Determine the [x, y] coordinate at the center of the cell enclosing the given text.  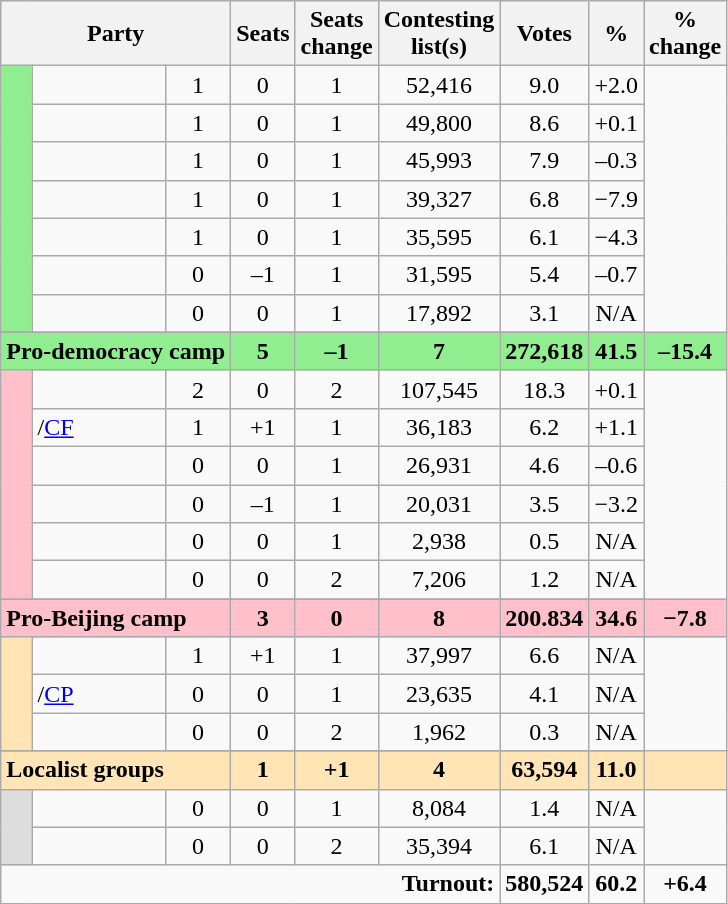
34.6 [616, 618]
4.1 [544, 694]
1,962 [439, 732]
41.5 [616, 351]
20,031 [439, 503]
4.6 [544, 465]
26,931 [439, 465]
0.5 [544, 542]
–15.4 [686, 351]
6.6 [544, 656]
35,595 [439, 237]
Turnout: [250, 884]
6.2 [544, 427]
Seats [263, 34]
+2.0 [616, 85]
3.1 [544, 313]
31,595 [439, 275]
2,938 [439, 542]
Localist groups [116, 770]
6.8 [544, 199]
8,084 [439, 808]
−7.9 [616, 199]
+6.4 [686, 884]
36,183 [439, 427]
5.4 [544, 275]
11.0 [616, 770]
0.3 [544, 732]
3.5 [544, 503]
107,545 [439, 389]
−7.8 [686, 618]
/CP [98, 694]
/CF [98, 427]
Party [116, 34]
49,800 [439, 123]
1.4 [544, 808]
580,524 [544, 884]
Seatschange [336, 34]
8.6 [544, 123]
37,997 [439, 656]
%change [686, 34]
+1.1 [616, 427]
–0.3 [616, 161]
–0.7 [616, 275]
63,594 [544, 770]
39,327 [439, 199]
18.3 [544, 389]
3 [263, 618]
7.9 [544, 161]
8 [439, 618]
Votes [544, 34]
−3.2 [616, 503]
–0.6 [616, 465]
23,635 [439, 694]
45,993 [439, 161]
−4.3 [616, 237]
52,416 [439, 85]
272,618 [544, 351]
4 [439, 770]
Pro-democracy camp [116, 351]
9.0 [544, 85]
200.834 [544, 618]
Contestinglist(s) [439, 34]
7,206 [439, 580]
% [616, 34]
5 [263, 351]
1.2 [544, 580]
35,394 [439, 846]
Pro-Beijing camp [116, 618]
7 [439, 351]
17,892 [439, 313]
60.2 [616, 884]
